Identify which cell holds the provided text, then report its (x, y) central coordinate. 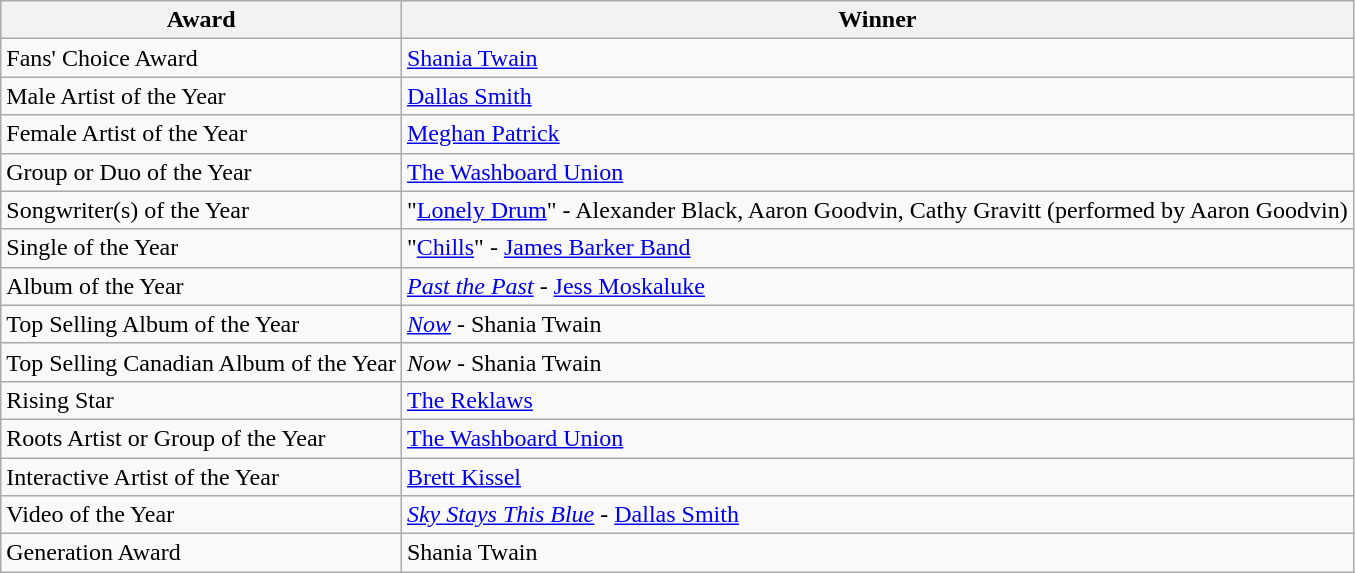
Winner (877, 20)
Top Selling Album of the Year (202, 324)
Video of the Year (202, 515)
Dallas Smith (877, 96)
Sky Stays This Blue - Dallas Smith (877, 515)
Female Artist of the Year (202, 134)
Interactive Artist of the Year (202, 477)
Generation Award (202, 553)
Songwriter(s) of the Year (202, 210)
Fans' Choice Award (202, 58)
Album of the Year (202, 286)
Roots Artist or Group of the Year (202, 438)
Top Selling Canadian Album of the Year (202, 362)
Male Artist of the Year (202, 96)
The Reklaws (877, 400)
Group or Duo of the Year (202, 172)
Brett Kissel (877, 477)
Meghan Patrick (877, 134)
Past the Past - Jess Moskaluke (877, 286)
Single of the Year (202, 248)
"Lonely Drum" - Alexander Black, Aaron Goodvin, Cathy Gravitt (performed by Aaron Goodvin) (877, 210)
Award (202, 20)
Rising Star (202, 400)
"Chills" - James Barker Band (877, 248)
